Pinpoint the cell where the given text exists, returning its (x, y) midpoint coordinate. 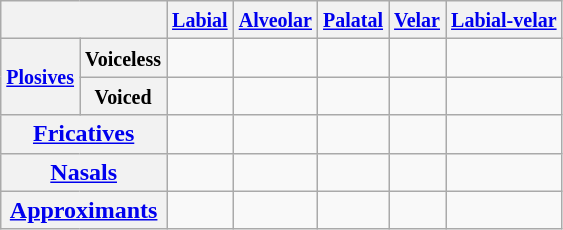
Approximants (84, 210)
Palatal (354, 20)
Plosives (40, 77)
Labial-velar (504, 20)
Nasals (84, 172)
Voiced (124, 96)
Velar (418, 20)
Labial (200, 20)
Alveolar (275, 20)
Fricatives (84, 134)
Voiceless (124, 58)
